Return (X, Y) of the center of cell containing provided text 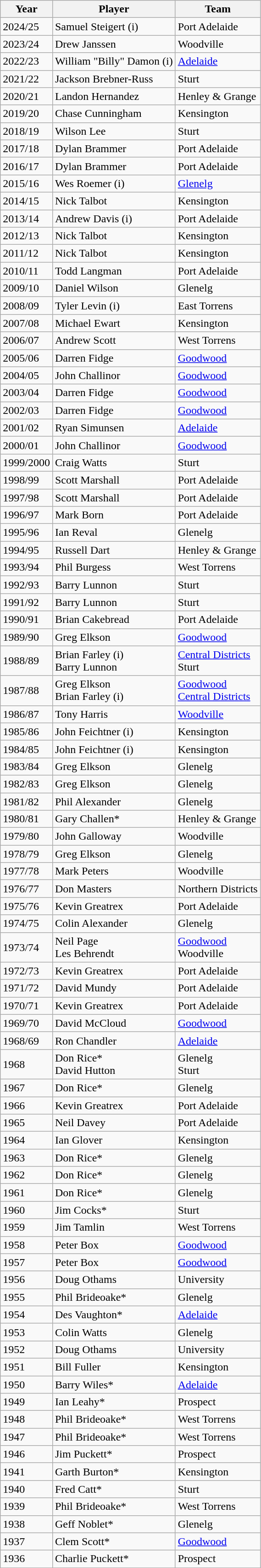
1950 (27, 1385)
Russell Dart (114, 550)
1984/85 (27, 749)
1936 (27, 1559)
2013/14 (27, 219)
Fred Catt* (114, 1489)
1974/75 (27, 924)
2022/23 (27, 61)
Brian Cakebread (114, 620)
2011/12 (27, 253)
Ron Chandler (114, 1040)
Ian Glover (114, 1140)
East Torrens (217, 306)
1993/94 (27, 567)
Landon Hernandez (114, 96)
1938 (27, 1524)
Jackson Brebner-Russ (114, 79)
Des Vaughton* (114, 1315)
1980/81 (27, 819)
Team (217, 9)
2006/07 (27, 341)
1972/73 (27, 971)
2017/18 (27, 149)
2008/09 (27, 306)
Geff Noblet* (114, 1524)
Don Masters (114, 889)
2012/13 (27, 236)
2019/20 (27, 114)
1954 (27, 1315)
1998/99 (27, 480)
1988/89 (27, 661)
Northern Districts (217, 889)
Craig Watts (114, 462)
1985/86 (27, 732)
2000/01 (27, 445)
Jim Cocks* (114, 1210)
1990/91 (27, 620)
1977/78 (27, 871)
1991/92 (27, 602)
1948 (27, 1419)
1960 (27, 1210)
1969/70 (27, 1023)
1987/88 (27, 690)
Todd Langman (114, 271)
Jim Tamlin (114, 1227)
Year (27, 9)
1958 (27, 1245)
2004/05 (27, 375)
Garth Burton* (114, 1472)
William "Billy" Damon (i) (114, 61)
1983/84 (27, 766)
2015/16 (27, 183)
David McCloud (114, 1023)
2021/22 (27, 79)
2001/02 (27, 428)
1979/80 (27, 836)
Player (114, 9)
Phil Burgess (114, 567)
Charlie Puckett* (114, 1559)
2005/06 (27, 358)
Andrew Scott (114, 341)
1981/82 (27, 802)
1968 (27, 1064)
Bill Fuller (114, 1367)
Greg ElksonBrian Farley (i) (114, 690)
1961 (27, 1193)
Colin Alexander (114, 924)
Mark Born (114, 515)
1970/71 (27, 1006)
1992/93 (27, 585)
John Galloway (114, 836)
1975/76 (27, 906)
1995/96 (27, 533)
1937 (27, 1541)
2014/15 (27, 201)
2010/11 (27, 271)
GoodwoodWoodville (217, 947)
Phil Alexander (114, 802)
1951 (27, 1367)
Barry Wiles* (114, 1385)
Neil Davey (114, 1123)
1999/2000 (27, 462)
Andrew Davis (i) (114, 219)
2003/04 (27, 393)
1971/72 (27, 988)
Ryan Simunsen (114, 428)
1957 (27, 1262)
1952 (27, 1349)
2020/21 (27, 96)
1939 (27, 1507)
Wes Roemer (i) (114, 183)
Michael Ewart (114, 323)
2023/24 (27, 44)
Colin Watts (114, 1332)
Mark Peters (114, 871)
1978/79 (27, 854)
1968/69 (27, 1040)
Ian Reval (114, 533)
1973/74 (27, 947)
Daniel Wilson (114, 288)
1982/83 (27, 784)
1997/98 (27, 497)
1949 (27, 1402)
GoodwoodCentral Districts (217, 690)
1965 (27, 1123)
Chase Cunningham (114, 114)
Central DistrictsSturt (217, 661)
David Mundy (114, 988)
1959 (27, 1227)
2007/08 (27, 323)
GlenelgSturt (217, 1064)
Brian Farley (i)Barry Lunnon (114, 661)
1940 (27, 1489)
Tony Harris (114, 714)
1953 (27, 1332)
1966 (27, 1105)
1986/87 (27, 714)
Don Rice*David Hutton (114, 1064)
1941 (27, 1472)
1956 (27, 1280)
1947 (27, 1437)
1994/95 (27, 550)
1996/97 (27, 515)
Gary Challen* (114, 819)
Tyler Levin (i) (114, 306)
1964 (27, 1140)
2024/25 (27, 27)
Samuel Steigert (i) (114, 27)
2002/03 (27, 410)
1963 (27, 1158)
Jim Puckett* (114, 1454)
Clem Scott* (114, 1541)
2016/17 (27, 166)
Drew Janssen (114, 44)
1955 (27, 1297)
1967 (27, 1088)
1946 (27, 1454)
Wilson Lee (114, 131)
2018/19 (27, 131)
1962 (27, 1175)
Ian Leahy* (114, 1402)
1989/90 (27, 637)
1976/77 (27, 889)
2009/10 (27, 288)
Neil PageLes Behrendt (114, 947)
